Provide the [x, y] coordinate of the cell's center where the given text is located.  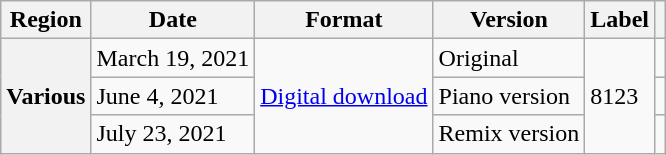
8123 [620, 96]
July 23, 2021 [173, 134]
Remix version [509, 134]
June 4, 2021 [173, 96]
Piano version [509, 96]
Original [509, 58]
Date [173, 20]
Various [46, 96]
Digital download [344, 96]
Label [620, 20]
Version [509, 20]
Region [46, 20]
March 19, 2021 [173, 58]
Format [344, 20]
